Capture the cell that displays the provided text and extract its (x, y) central coordinate. 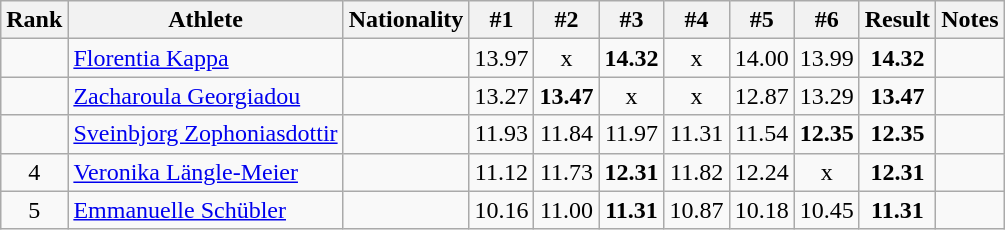
11.82 (696, 172)
11.97 (632, 134)
11.12 (502, 172)
Veronika Längle-Meier (206, 172)
14.00 (762, 58)
10.87 (696, 210)
12.24 (762, 172)
#3 (632, 20)
#5 (762, 20)
Sveinbjorg Zophoniasdottir (206, 134)
#1 (502, 20)
#4 (696, 20)
4 (34, 172)
13.99 (826, 58)
5 (34, 210)
#6 (826, 20)
10.18 (762, 210)
Rank (34, 20)
Athlete (206, 20)
11.00 (566, 210)
10.16 (502, 210)
11.84 (566, 134)
11.54 (762, 134)
#2 (566, 20)
Nationality (406, 20)
12.87 (762, 96)
10.45 (826, 210)
11.73 (566, 172)
Notes (970, 20)
Result (897, 20)
Emmanuelle Schübler (206, 210)
Florentia Kappa (206, 58)
13.27 (502, 96)
13.29 (826, 96)
13.97 (502, 58)
Zacharoula Georgiadou (206, 96)
11.93 (502, 134)
